Find where the given text appears and provide that cell's center as [x, y] coordinate. 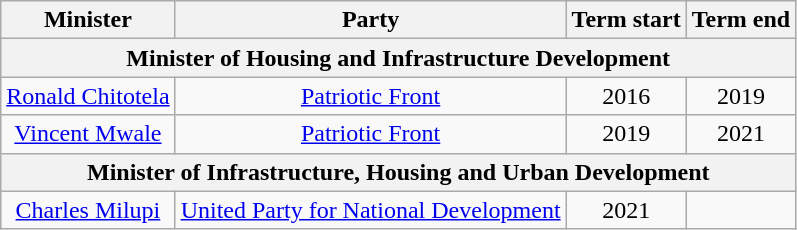
United Party for National Development [370, 210]
Minister of Infrastructure, Housing and Urban Development [398, 172]
Minister [88, 20]
Vincent Mwale [88, 134]
Charles Milupi [88, 210]
Term start [626, 20]
Party [370, 20]
Ronald Chitotela [88, 96]
2016 [626, 96]
Term end [741, 20]
Minister of Housing and Infrastructure Development [398, 58]
